Find where the given text appears and provide that cell's center as (X, Y) coordinate. 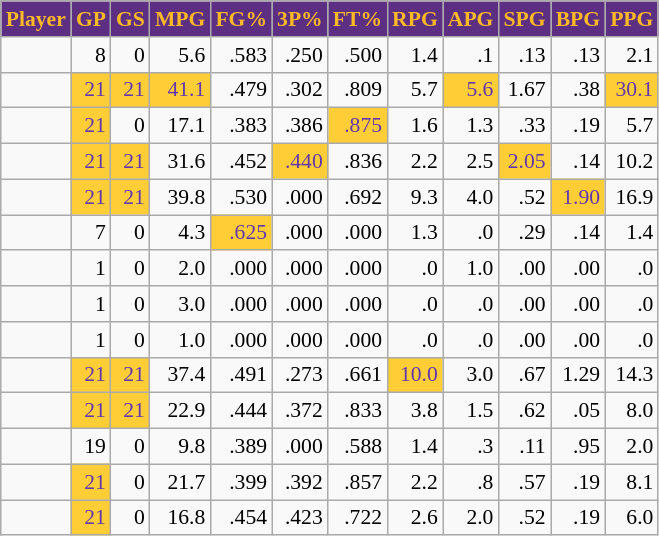
9.8 (180, 447)
.692 (358, 197)
4.3 (180, 233)
Player (36, 19)
.372 (300, 411)
.273 (300, 375)
.491 (241, 375)
.33 (524, 126)
3P% (300, 19)
.530 (241, 197)
3.8 (415, 411)
31.6 (180, 162)
.302 (300, 90)
8.0 (632, 411)
GP (91, 19)
SPG (524, 19)
6.0 (632, 518)
1.29 (578, 375)
.250 (300, 55)
16.9 (632, 197)
.3 (471, 447)
4.0 (471, 197)
FG% (241, 19)
.809 (358, 90)
.383 (241, 126)
.452 (241, 162)
FT% (358, 19)
2.6 (415, 518)
.62 (524, 411)
APG (471, 19)
.722 (358, 518)
8 (91, 55)
7 (91, 233)
30.1 (632, 90)
PPG (632, 19)
MPG (180, 19)
.661 (358, 375)
.500 (358, 55)
.95 (578, 447)
.440 (300, 162)
.67 (524, 375)
.1 (471, 55)
RPG (415, 19)
.875 (358, 126)
16.8 (180, 518)
10.2 (632, 162)
.836 (358, 162)
22.9 (180, 411)
.05 (578, 411)
37.4 (180, 375)
17.1 (180, 126)
9.3 (415, 197)
21.7 (180, 482)
39.8 (180, 197)
.29 (524, 233)
19 (91, 447)
.38 (578, 90)
2.05 (524, 162)
1.6 (415, 126)
.8 (471, 482)
.399 (241, 482)
1.5 (471, 411)
14.3 (632, 375)
.423 (300, 518)
.389 (241, 447)
.857 (358, 482)
1.67 (524, 90)
.583 (241, 55)
.11 (524, 447)
10.0 (415, 375)
.833 (358, 411)
.444 (241, 411)
BPG (578, 19)
2.5 (471, 162)
2.1 (632, 55)
GS (130, 19)
.588 (358, 447)
.479 (241, 90)
1.90 (578, 197)
.454 (241, 518)
.386 (300, 126)
41.1 (180, 90)
8.1 (632, 482)
.625 (241, 233)
.57 (524, 482)
.392 (300, 482)
